For the text-containing cell, return its midpoint in (X, Y) coordinate format. 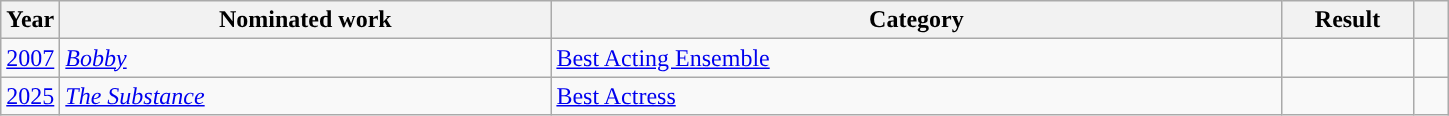
Result (1348, 20)
Nominated work (306, 20)
2025 (30, 96)
The Substance (306, 96)
Bobby (306, 58)
Best Actress (916, 96)
2007 (30, 58)
Category (916, 20)
Best Acting Ensemble (916, 58)
Year (30, 20)
